Search for the cell housing the specified text and yield its (X, Y) center coordinate. 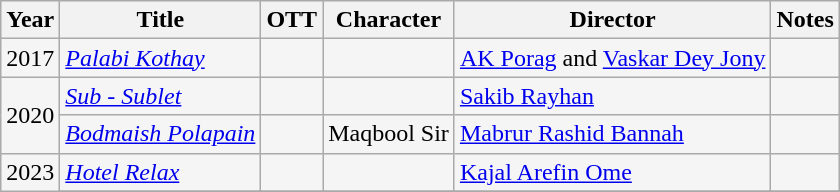
Director (612, 20)
Character (389, 20)
2017 (30, 58)
Mabrur Rashid Bannah (612, 134)
2020 (30, 115)
Notes (805, 20)
Maqbool Sir (389, 134)
Hotel Relax (160, 172)
2023 (30, 172)
Sub - Sublet (160, 96)
Palabi Kothay (160, 58)
Year (30, 20)
OTT (292, 20)
Sakib Rayhan (612, 96)
Bodmaish Polapain (160, 134)
Title (160, 20)
Kajal Arefin Ome (612, 172)
AK Porag and Vaskar Dey Jony (612, 58)
